Locate the cell with the specified text and output its (x, y) center coordinate. 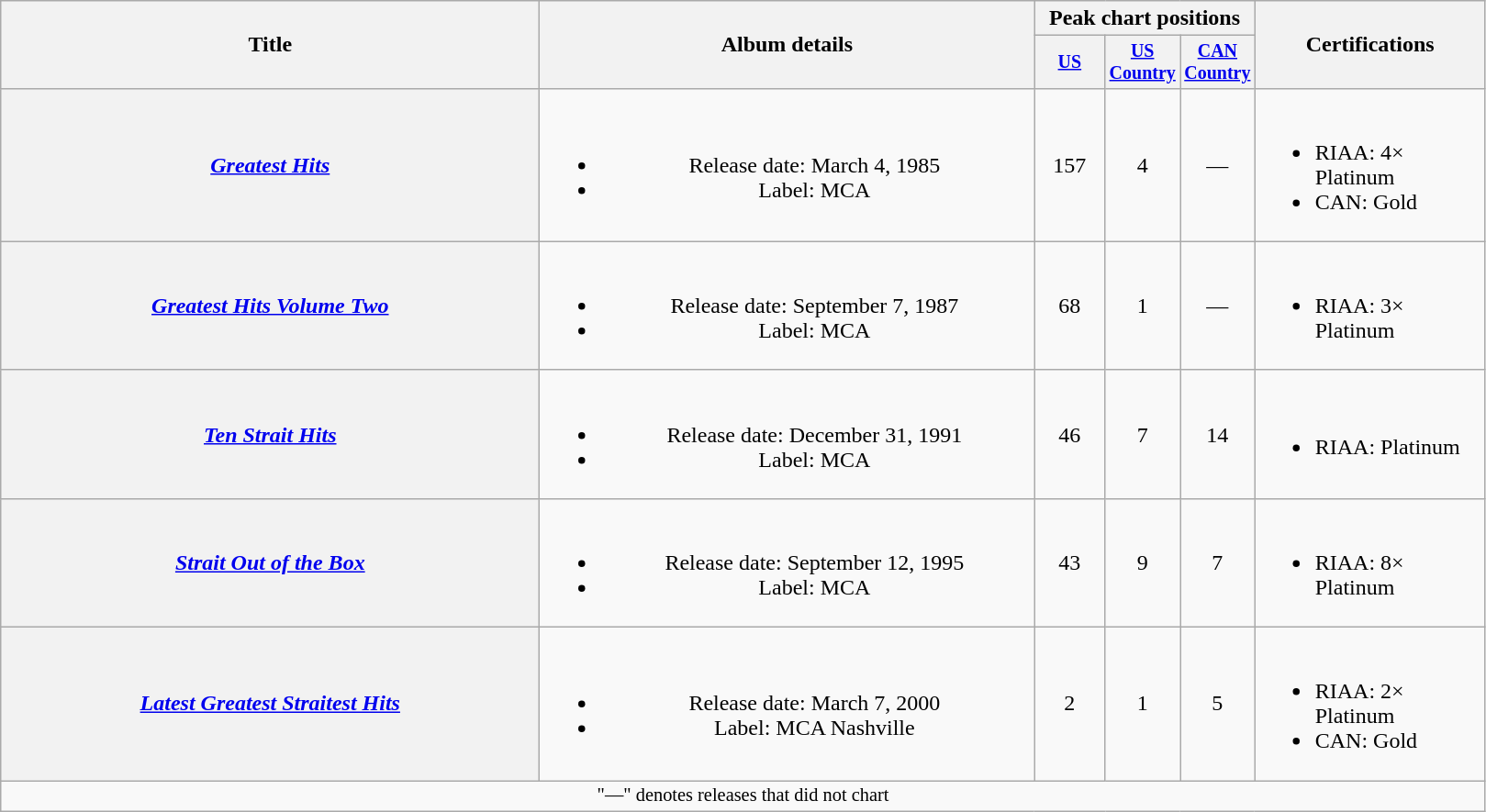
CAN Country (1218, 62)
Release date: September 7, 1987Label: MCA (788, 306)
Title (270, 45)
Strait Out of the Box (270, 562)
43 (1070, 562)
2 (1070, 705)
9 (1143, 562)
US Country (1143, 62)
RIAA: 8× Platinum (1369, 562)
Peak chart positions (1145, 18)
"—" denotes releases that did not chart (743, 796)
Greatest Hits Volume Two (270, 306)
Release date: March 7, 2000Label: MCA Nashville (788, 705)
68 (1070, 306)
5 (1218, 705)
46 (1070, 434)
Release date: December 31, 1991Label: MCA (788, 434)
4 (1143, 165)
Certifications (1369, 45)
RIAA: Platinum (1369, 434)
Release date: September 12, 1995Label: MCA (788, 562)
RIAA: 2× PlatinumCAN: Gold (1369, 705)
US (1070, 62)
RIAA: 4× PlatinumCAN: Gold (1369, 165)
Greatest Hits (270, 165)
14 (1218, 434)
Release date: March 4, 1985Label: MCA (788, 165)
Latest Greatest Straitest Hits (270, 705)
Ten Strait Hits (270, 434)
Album details (788, 45)
RIAA: 3× Platinum (1369, 306)
157 (1070, 165)
